From the cell containing the given text, extract its center point as [X, Y] coordinate. 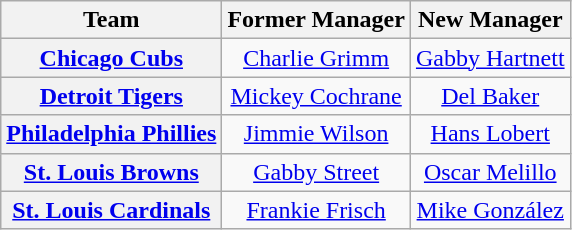
Detroit Tigers [112, 96]
St. Louis Cardinals [112, 210]
Del Baker [490, 96]
New Manager [490, 20]
Philadelphia Phillies [112, 134]
Chicago Cubs [112, 58]
Team [112, 20]
Frankie Frisch [316, 210]
St. Louis Browns [112, 172]
Gabby Street [316, 172]
Hans Lobert [490, 134]
Gabby Hartnett [490, 58]
Oscar Melillo [490, 172]
Jimmie Wilson [316, 134]
Charlie Grimm [316, 58]
Mike González [490, 210]
Former Manager [316, 20]
Mickey Cochrane [316, 96]
